Return (x, y) of the center of cell containing provided text 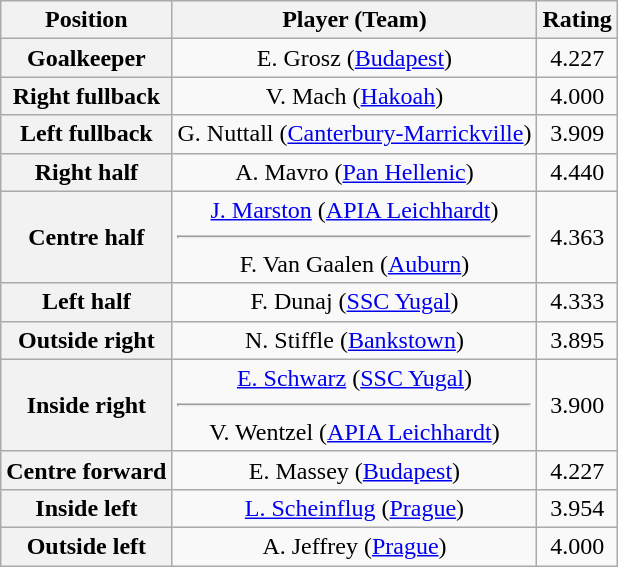
3.909 (577, 134)
4.363 (577, 237)
Left half (86, 302)
E. Grosz (Budapest) (354, 58)
Rating (577, 20)
L. Scheinflug (Prague) (354, 508)
G. Nuttall (Canterbury-Marrickville) (354, 134)
Goalkeeper (86, 58)
Right half (86, 172)
Outside right (86, 340)
E. Schwarz (SSC Yugal) V. Wentzel (APIA Leichhardt) (354, 405)
3.954 (577, 508)
N. Stiffle (Bankstown) (354, 340)
Right fullback (86, 96)
Player (Team) (354, 20)
Inside right (86, 405)
4.440 (577, 172)
Outside left (86, 546)
Position (86, 20)
3.895 (577, 340)
4.333 (577, 302)
A. Mavro (Pan Hellenic) (354, 172)
V. Mach (Hakoah) (354, 96)
Inside left (86, 508)
E. Massey (Budapest) (354, 470)
Centre forward (86, 470)
3.900 (577, 405)
A. Jeffrey (Prague) (354, 546)
F. Dunaj (SSC Yugal) (354, 302)
Centre half (86, 237)
J. Marston (APIA Leichhardt) F. Van Gaalen (Auburn) (354, 237)
Left fullback (86, 134)
